Locate the cell with the specified text and output its (x, y) center coordinate. 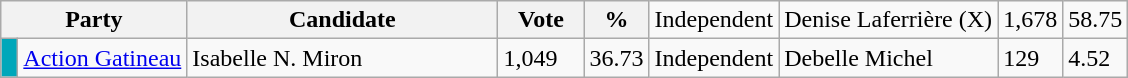
129 (1030, 58)
1,049 (541, 58)
Candidate (342, 20)
4.52 (1096, 58)
Isabelle N. Miron (342, 58)
Denise Laferrière (X) (888, 20)
Debelle Michel (888, 58)
% (616, 20)
Action Gatineau (102, 58)
Vote (541, 20)
36.73 (616, 58)
58.75 (1096, 20)
Party (94, 20)
1,678 (1030, 20)
